Find where the given text appears and provide that cell's center as [x, y] coordinate. 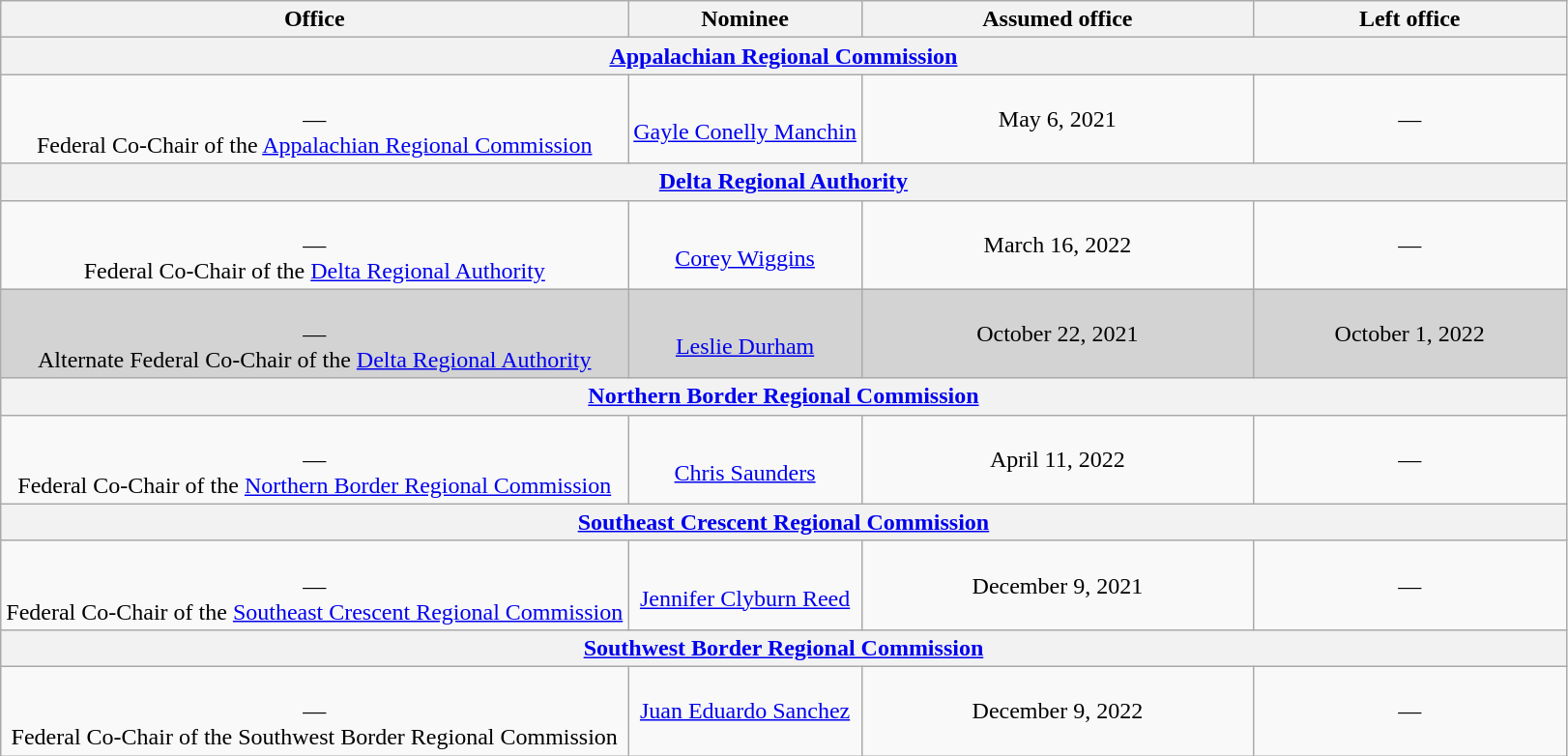
October 1, 2022 [1409, 334]
Gayle Conelly Manchin [745, 119]
Chris Saunders [745, 459]
Northern Border Regional Commission [783, 396]
Office [315, 19]
Nominee [745, 19]
Assumed office [1058, 19]
Juan Eduardo Sanchez [745, 711]
Southwest Border Regional Commission [783, 648]
December 9, 2022 [1058, 711]
Delta Regional Authority [783, 182]
May 6, 2021 [1058, 119]
—Alternate Federal Co-Chair of the Delta Regional Authority [315, 334]
Jennifer Clyburn Reed [745, 585]
Appalachian Regional Commission [783, 56]
—Federal Co-Chair of the Appalachian Regional Commission [315, 119]
—Federal Co-Chair of the Delta Regional Authority [315, 245]
—Federal Co-Chair of the Northern Border Regional Commission [315, 459]
April 11, 2022 [1058, 459]
Southeast Crescent Regional Commission [783, 522]
—Federal Co-Chair of the Southwest Border Regional Commission [315, 711]
Corey Wiggins [745, 245]
December 9, 2021 [1058, 585]
March 16, 2022 [1058, 245]
Leslie Durham [745, 334]
—Federal Co-Chair of the Southeast Crescent Regional Commission [315, 585]
October 22, 2021 [1058, 334]
Left office [1409, 19]
